Locate the cell with the specified text and output its [X, Y] center coordinate. 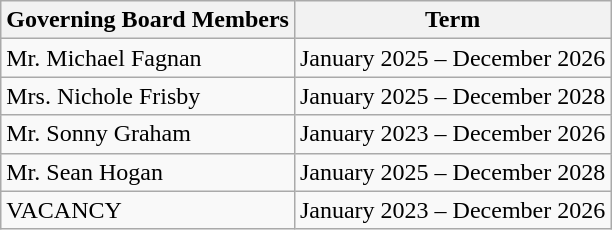
Governing Board Members [148, 20]
Mr. Sonny Graham [148, 134]
VACANCY [148, 210]
Mrs. Nichole Frisby [148, 96]
January 2025 – December 2026 [452, 58]
Mr. Sean Hogan [148, 172]
Mr. Michael Fagnan [148, 58]
Term [452, 20]
